Scan for the cell matching the given text and deliver its (X, Y) coordinate at center. 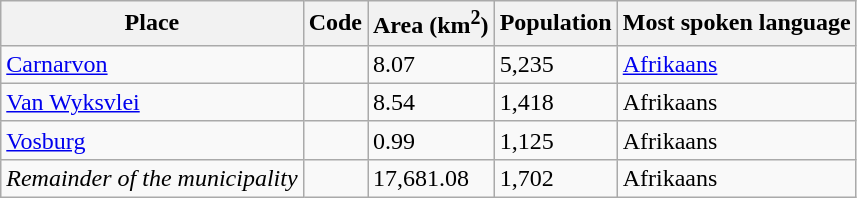
Remainder of the municipality (152, 178)
1,418 (556, 102)
Population (556, 24)
1,125 (556, 140)
Area (km2) (432, 24)
Code (335, 24)
0.99 (432, 140)
Place (152, 24)
8.54 (432, 102)
Carnarvon (152, 64)
17,681.08 (432, 178)
Most spoken language (736, 24)
1,702 (556, 178)
Vosburg (152, 140)
Van Wyksvlei (152, 102)
5,235 (556, 64)
8.07 (432, 64)
